Find where the given text appears and provide that cell's center as [x, y] coordinate. 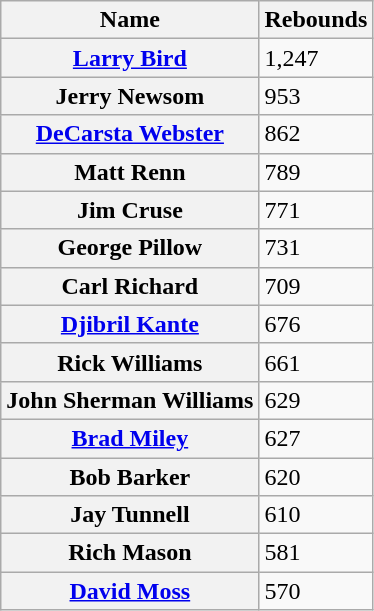
John Sherman Williams [130, 400]
Carl Richard [130, 286]
Rick Williams [130, 362]
Larry Bird [130, 58]
731 [316, 248]
953 [316, 96]
610 [316, 515]
DeCarsta Webster [130, 134]
Jerry Newsom [130, 96]
620 [316, 477]
Name [130, 20]
Jay Tunnell [130, 515]
570 [316, 591]
661 [316, 362]
Brad Miley [130, 438]
629 [316, 400]
627 [316, 438]
789 [316, 172]
Bob Barker [130, 477]
David Moss [130, 591]
1,247 [316, 58]
Jim Cruse [130, 210]
862 [316, 134]
Rich Mason [130, 553]
Djibril Kante [130, 324]
676 [316, 324]
581 [316, 553]
771 [316, 210]
Rebounds [316, 20]
Matt Renn [130, 172]
709 [316, 286]
George Pillow [130, 248]
